Determine the (X, Y) coordinate at the center of the cell enclosing the given text.  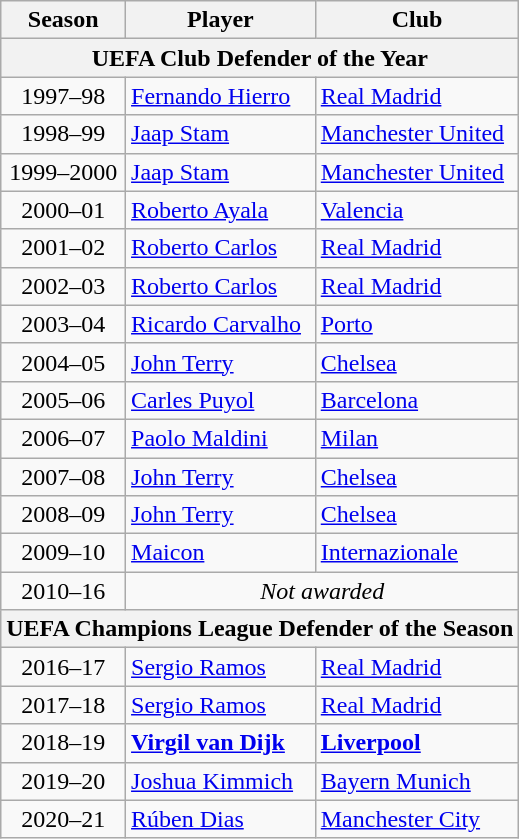
Maicon (221, 553)
2019–20 (64, 781)
Joshua Kimmich (221, 781)
2009–10 (64, 553)
1999–2000 (64, 172)
2008–09 (64, 515)
Paolo Maldini (221, 438)
Barcelona (417, 400)
Liverpool (417, 743)
2018–19 (64, 743)
2001–02 (64, 248)
2016–17 (64, 667)
Bayern Munich (417, 781)
Player (221, 20)
2006–07 (64, 438)
UEFA Champions League Defender of the Season (260, 629)
Porto (417, 324)
Club (417, 20)
Milan (417, 438)
UEFA Club Defender of the Year (260, 58)
2004–05 (64, 362)
Not awarded (322, 591)
Virgil van Dijk (221, 743)
Carles Puyol (221, 400)
1998–99 (64, 134)
2003–04 (64, 324)
Manchester City (417, 819)
Valencia (417, 210)
2017–18 (64, 705)
Fernando Hierro (221, 96)
2010–16 (64, 591)
Rúben Dias (221, 819)
Internazionale (417, 553)
2002–03 (64, 286)
Season (64, 20)
2005–06 (64, 400)
2000–01 (64, 210)
2020–21 (64, 819)
2007–08 (64, 477)
1997–98 (64, 96)
Roberto Ayala (221, 210)
Ricardo Carvalho (221, 324)
